Pinpoint the cell where the given text exists, returning its (x, y) midpoint coordinate. 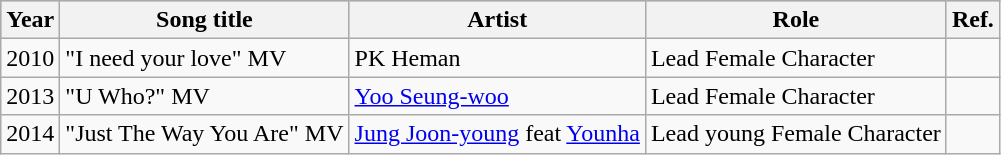
Lead young Female Character (796, 134)
2010 (30, 58)
2014 (30, 134)
Year (30, 20)
Jung Joon-young feat Younha (497, 134)
Song title (204, 20)
Role (796, 20)
"I need your love" MV (204, 58)
PK Heman (497, 58)
Yoo Seung-woo (497, 96)
Artist (497, 20)
"Just The Way You Are" MV (204, 134)
2013 (30, 96)
"U Who?" MV (204, 96)
Ref. (972, 20)
